Output the [X, Y] coordinate of the center of the cell containing the given text.  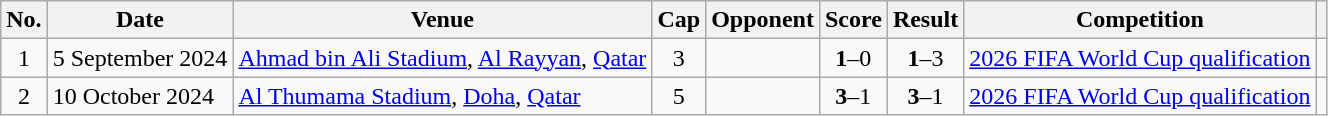
5 [679, 96]
Cap [679, 20]
3 [679, 58]
Competition [1140, 20]
Score [853, 20]
Venue [442, 20]
Date [140, 20]
2 [24, 96]
1–3 [925, 58]
10 October 2024 [140, 96]
Ahmad bin Ali Stadium, Al Rayyan, Qatar [442, 58]
1–0 [853, 58]
5 September 2024 [140, 58]
No. [24, 20]
Opponent [763, 20]
1 [24, 58]
Result [925, 20]
Al Thumama Stadium, Doha, Qatar [442, 96]
